For the text-containing cell, return its midpoint in [x, y] coordinate format. 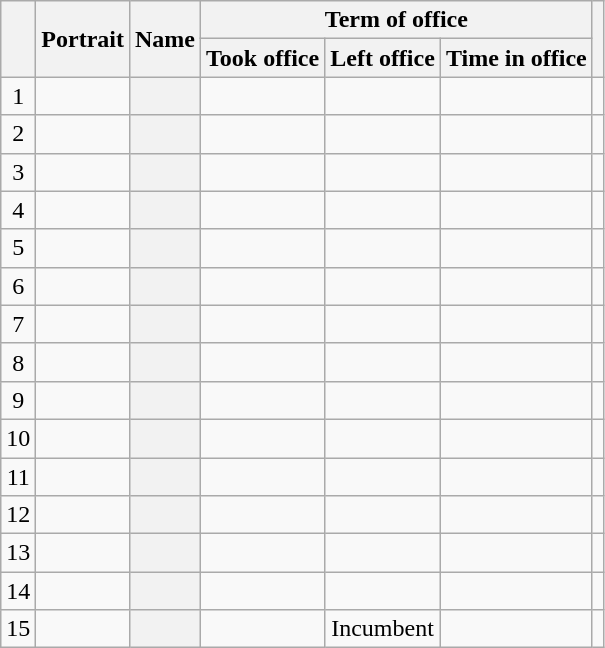
14 [18, 591]
Left office [383, 58]
15 [18, 629]
Incumbent [383, 629]
9 [18, 400]
4 [18, 210]
2 [18, 134]
Name [164, 39]
12 [18, 515]
Time in office [516, 58]
5 [18, 248]
Term of office [397, 20]
1 [18, 96]
8 [18, 362]
11 [18, 477]
13 [18, 553]
10 [18, 438]
Took office [263, 58]
3 [18, 172]
7 [18, 324]
Portrait [83, 39]
6 [18, 286]
